Return [x, y] of the center of cell containing provided text 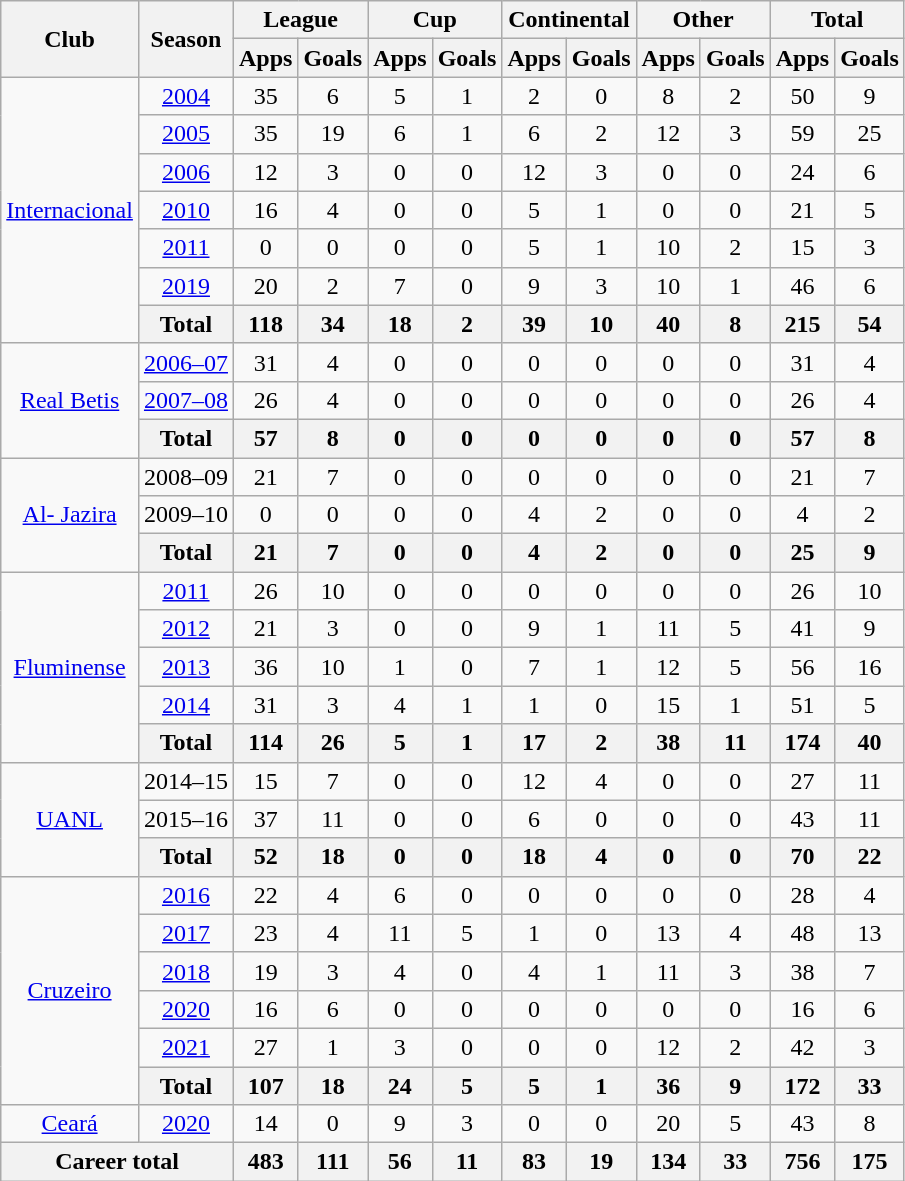
70 [802, 857]
League [300, 20]
14 [265, 1124]
118 [265, 324]
175 [870, 1162]
2014 [186, 705]
2019 [186, 286]
2014–15 [186, 781]
Internacional [70, 210]
59 [802, 134]
39 [534, 324]
2006 [186, 172]
2006–07 [186, 362]
114 [265, 743]
Fluminense [70, 667]
34 [333, 324]
54 [870, 324]
2016 [186, 895]
Cup [435, 20]
Continental [569, 20]
2017 [186, 933]
2021 [186, 1047]
42 [802, 1047]
46 [802, 286]
Career total [118, 1162]
2012 [186, 629]
2015–16 [186, 819]
2013 [186, 667]
483 [265, 1162]
172 [802, 1085]
2018 [186, 971]
174 [802, 743]
2010 [186, 210]
111 [333, 1162]
2008–09 [186, 477]
Al- Jazira [70, 515]
107 [265, 1085]
50 [802, 96]
2007–08 [186, 400]
215 [802, 324]
756 [802, 1162]
52 [265, 857]
41 [802, 629]
51 [802, 705]
Real Betis [70, 400]
UANL [70, 819]
83 [534, 1162]
2004 [186, 96]
2009–10 [186, 515]
Season [186, 39]
37 [265, 819]
48 [802, 933]
Cruzeiro [70, 990]
134 [668, 1162]
Club [70, 39]
Ceará [70, 1124]
17 [534, 743]
28 [802, 895]
2005 [186, 134]
23 [265, 933]
Other [703, 20]
